Locate the cell with the specified text and output its (x, y) center coordinate. 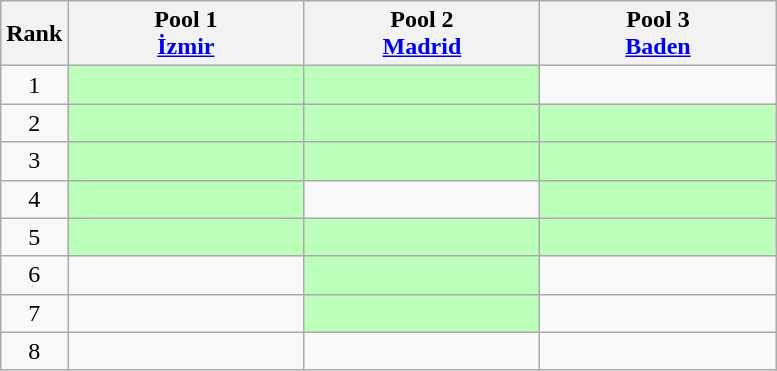
5 (34, 237)
Pool 1 İzmir (186, 34)
6 (34, 275)
Rank (34, 34)
7 (34, 313)
1 (34, 85)
Pool 2 Madrid (422, 34)
8 (34, 351)
4 (34, 199)
3 (34, 161)
2 (34, 123)
Pool 3 Baden (658, 34)
